Determine the [x, y] coordinate at the center of the cell enclosing the given text.  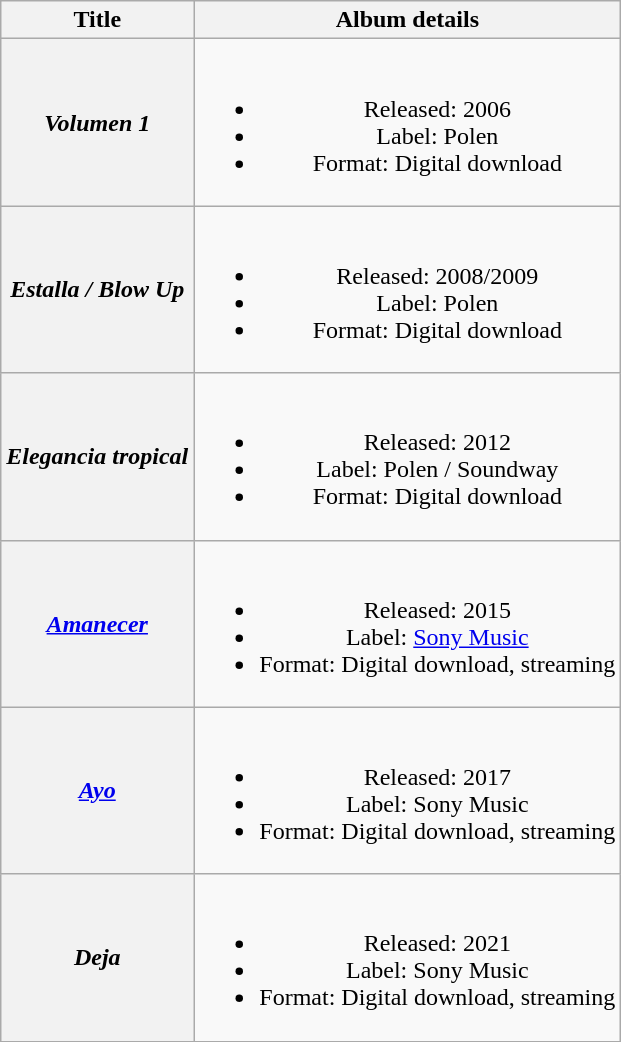
Elegancia tropical [98, 456]
Volumen 1 [98, 122]
Deja [98, 958]
Released: 2015Label: Sony MusicFormat: Digital download, streaming [408, 624]
Released: 2006Label: PolenFormat: Digital download [408, 122]
Released: 2012Label: Polen / SoundwayFormat: Digital download [408, 456]
Released: 2008/2009Label: PolenFormat: Digital download [408, 290]
Ayo [98, 790]
Released: 2017Label: Sony MusicFormat: Digital download, streaming [408, 790]
Estalla / Blow Up [98, 290]
Amanecer [98, 624]
Album details [408, 20]
Released: 2021Label: Sony MusicFormat: Digital download, streaming [408, 958]
Title [98, 20]
